Extract the (x, y) coordinate from the center of the cell holding the provided text.  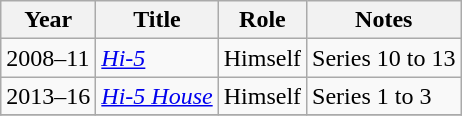
Hi-5 (157, 58)
Series 1 to 3 (384, 96)
2013–16 (48, 96)
2008–11 (48, 58)
Year (48, 20)
Series 10 to 13 (384, 58)
Title (157, 20)
Notes (384, 20)
Hi-5 House (157, 96)
Role (262, 20)
